Detect which cell encompasses the target text, then output its [x, y] center coordinate. 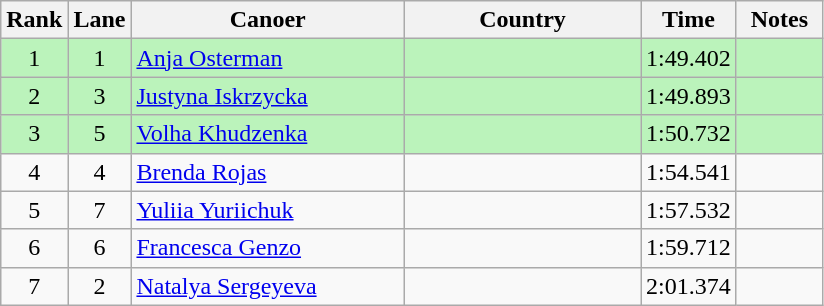
1:49.402 [689, 58]
Time [689, 20]
Natalya Sergeyeva [268, 286]
1:50.732 [689, 134]
Yuliia Yuriichuk [268, 210]
1:57.532 [689, 210]
2:01.374 [689, 286]
Brenda Rojas [268, 172]
Notes [779, 20]
Canoer [268, 20]
Francesca Genzo [268, 248]
Country [522, 20]
Anja Osterman [268, 58]
Rank [34, 20]
Lane [100, 20]
1:54.541 [689, 172]
1:49.893 [689, 96]
1:59.712 [689, 248]
Volha Khudzenka [268, 134]
Justyna Iskrzycka [268, 96]
